Extract the (X, Y) coordinate from the center of the cell holding the provided text.  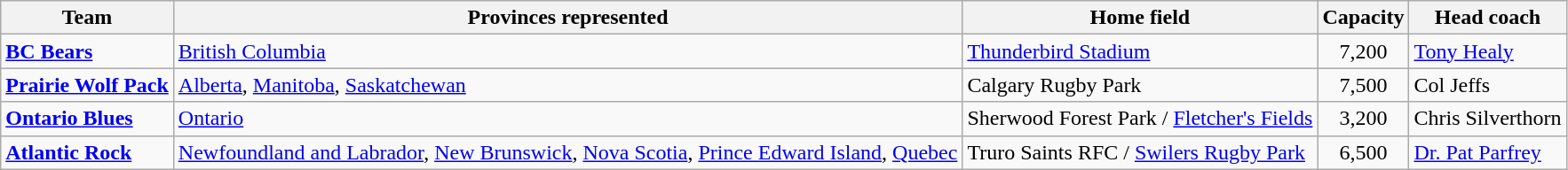
Col Jeffs (1488, 85)
Home field (1140, 18)
3,200 (1364, 119)
Head coach (1488, 18)
Sherwood Forest Park / Fletcher's Fields (1140, 119)
Atlantic Rock (87, 152)
7,500 (1364, 85)
6,500 (1364, 152)
Tony Healy (1488, 51)
Team (87, 18)
Provinces represented (568, 18)
British Columbia (568, 51)
Ontario Blues (87, 119)
Capacity (1364, 18)
Calgary Rugby Park (1140, 85)
BC Bears (87, 51)
Ontario (568, 119)
Truro Saints RFC / Swilers Rugby Park (1140, 152)
Alberta, Manitoba, Saskatchewan (568, 85)
Newfoundland and Labrador, New Brunswick, Nova Scotia, Prince Edward Island, Quebec (568, 152)
7,200 (1364, 51)
Thunderbird Stadium (1140, 51)
Chris Silverthorn (1488, 119)
Dr. Pat Parfrey (1488, 152)
Prairie Wolf Pack (87, 85)
